Scan for the cell matching the given text and deliver its (X, Y) coordinate at center. 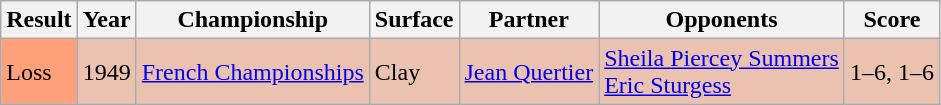
Opponents (722, 20)
Clay (414, 72)
Year (106, 20)
Partner (529, 20)
Result (39, 20)
Sheila Piercey Summers Eric Sturgess (722, 72)
Championship (252, 20)
Surface (414, 20)
1–6, 1–6 (892, 72)
Score (892, 20)
1949 (106, 72)
French Championships (252, 72)
Loss (39, 72)
Jean Quertier (529, 72)
